Capture the cell that displays the provided text and extract its [x, y] central coordinate. 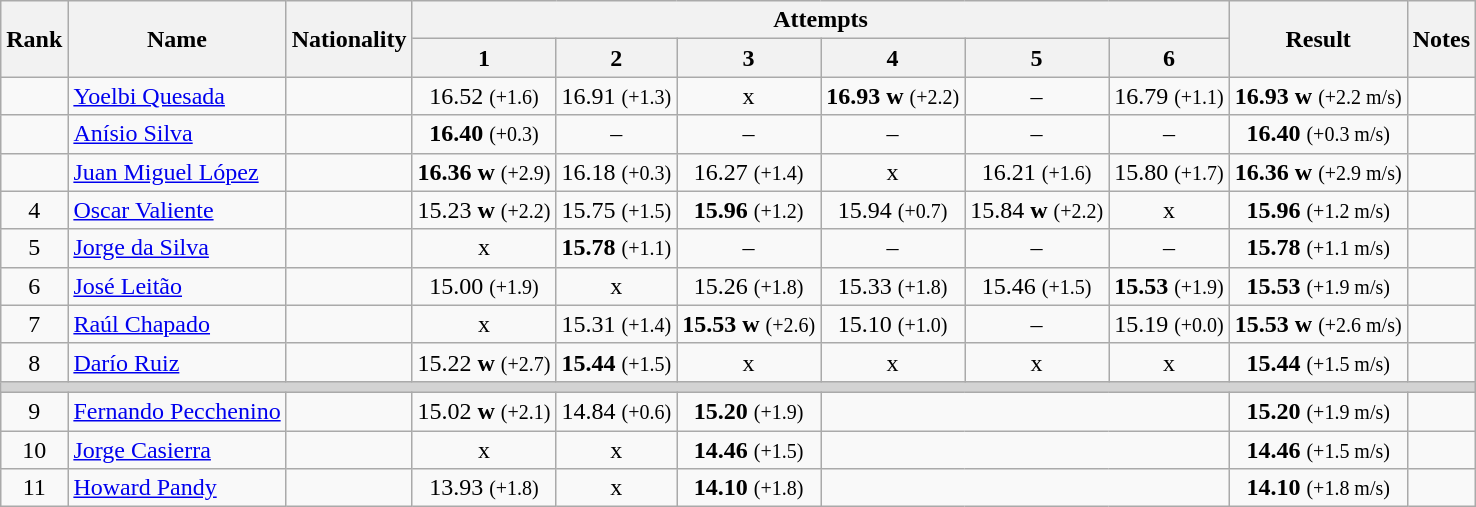
15.23 w (+2.2) [484, 210]
15.84 w (+2.2) [1037, 210]
Raúl Chapado [177, 324]
16.79 (+1.1) [1170, 96]
Howard Pandy [177, 488]
15.53 (+1.9 m/s) [1318, 286]
15.96 (+1.2) [749, 210]
1 [484, 58]
16.40 (+0.3 m/s) [1318, 134]
15.46 (+1.5) [1037, 286]
15.00 (+1.9) [484, 286]
16.93 w (+2.2 m/s) [1318, 96]
Nationality [349, 39]
15.80 (+1.7) [1170, 172]
16.27 (+1.4) [749, 172]
15.53 (+1.9) [1170, 286]
10 [34, 449]
16.36 w (+2.9 m/s) [1318, 172]
Jorge da Silva [177, 248]
15.26 (+1.8) [749, 286]
Oscar Valiente [177, 210]
Result [1318, 39]
15.10 (+1.0) [893, 324]
Fernando Pecchenino [177, 411]
15.94 (+0.7) [893, 210]
2 [616, 58]
15.78 (+1.1 m/s) [1318, 248]
Rank [34, 39]
9 [34, 411]
15.53 w (+2.6) [749, 324]
14.10 (+1.8 m/s) [1318, 488]
15.20 (+1.9 m/s) [1318, 411]
16.52 (+1.6) [484, 96]
15.75 (+1.5) [616, 210]
15.31 (+1.4) [616, 324]
Darío Ruiz [177, 362]
16.40 (+0.3) [484, 134]
14.46 (+1.5) [749, 449]
15.44 (+1.5) [616, 362]
14.46 (+1.5 m/s) [1318, 449]
16.91 (+1.3) [616, 96]
15.22 w (+2.7) [484, 362]
16.93 w (+2.2) [893, 96]
15.53 w (+2.6 m/s) [1318, 324]
15.78 (+1.1) [616, 248]
Notes [1441, 39]
16.21 (+1.6) [1037, 172]
Name [177, 39]
15.19 (+0.0) [1170, 324]
15.02 w (+2.1) [484, 411]
15.33 (+1.8) [893, 286]
Attempts [820, 20]
14.84 (+0.6) [616, 411]
7 [34, 324]
15.96 (+1.2 m/s) [1318, 210]
16.18 (+0.3) [616, 172]
16.36 w (+2.9) [484, 172]
Jorge Casierra [177, 449]
Anísio Silva [177, 134]
11 [34, 488]
3 [749, 58]
15.20 (+1.9) [749, 411]
8 [34, 362]
14.10 (+1.8) [749, 488]
José Leitão [177, 286]
13.93 (+1.8) [484, 488]
Yoelbi Quesada [177, 96]
Juan Miguel López [177, 172]
15.44 (+1.5 m/s) [1318, 362]
